Output the (X, Y) coordinate of the center of the cell containing the given text.  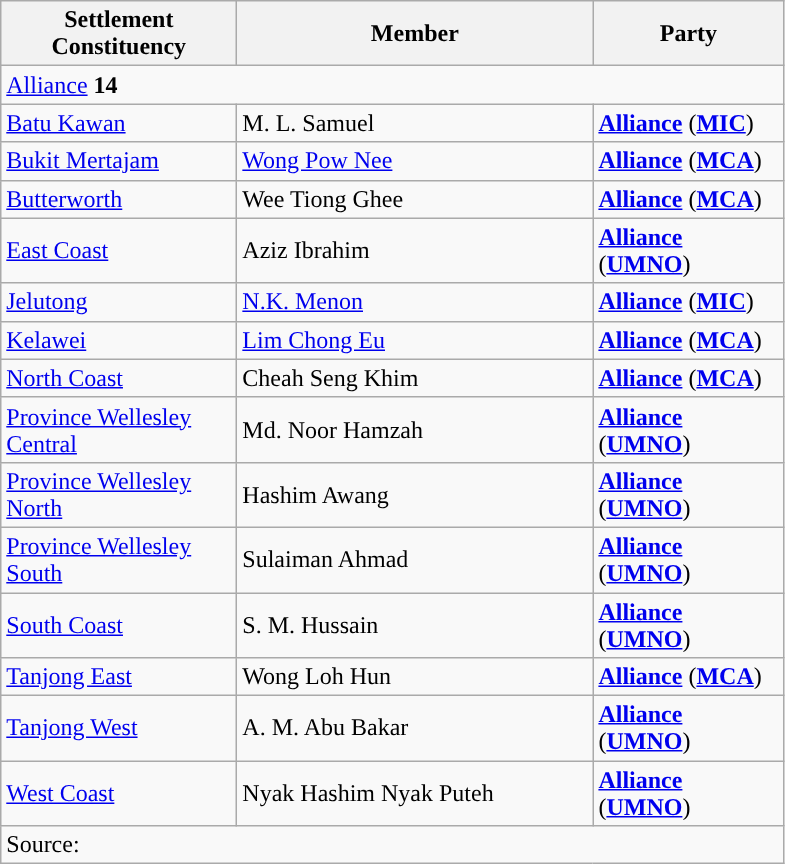
Kelawei (119, 340)
Settlement Constituency (119, 34)
Wong Pow Nee (415, 161)
Cheah Seng Khim (415, 378)
Member (415, 34)
Party (688, 34)
M. L. Samuel (415, 123)
Wong Loh Hun (415, 677)
Province Wellesley South (119, 560)
Tanjong West (119, 728)
Province Wellesley Central (119, 430)
Batu Kawan (119, 123)
Jelutong (119, 302)
Lim Chong Eu (415, 340)
South Coast (119, 624)
East Coast (119, 250)
North Coast (119, 378)
Md. Noor Hamzah (415, 430)
Source: (392, 845)
Tanjong East (119, 677)
Butterworth (119, 199)
S. M. Hussain (415, 624)
Bukit Mertajam (119, 161)
Province Wellesley North (119, 494)
Alliance 14 (392, 85)
West Coast (119, 794)
Wee Tiong Ghee (415, 199)
Hashim Awang (415, 494)
N.K. Menon (415, 302)
Nyak Hashim Nyak Puteh (415, 794)
Aziz Ibrahim (415, 250)
Sulaiman Ahmad (415, 560)
A. M. Abu Bakar (415, 728)
